Identify which cell holds the provided text, then report its (x, y) central coordinate. 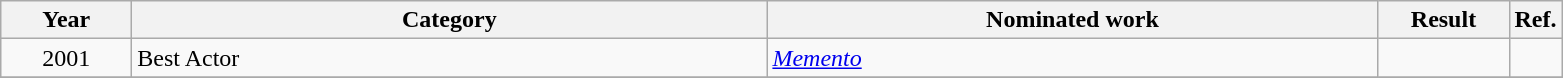
Memento (1072, 58)
Year (66, 20)
Category (450, 20)
Result (1444, 20)
Ref. (1536, 20)
Best Actor (450, 58)
Nominated work (1072, 20)
2001 (66, 58)
